Capture the cell that displays the provided text and extract its (X, Y) central coordinate. 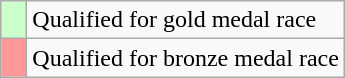
Qualified for gold medal race (186, 20)
Qualified for bronze medal race (186, 58)
